Provide the (x, y) coordinate of the cell's center where the given text is located.  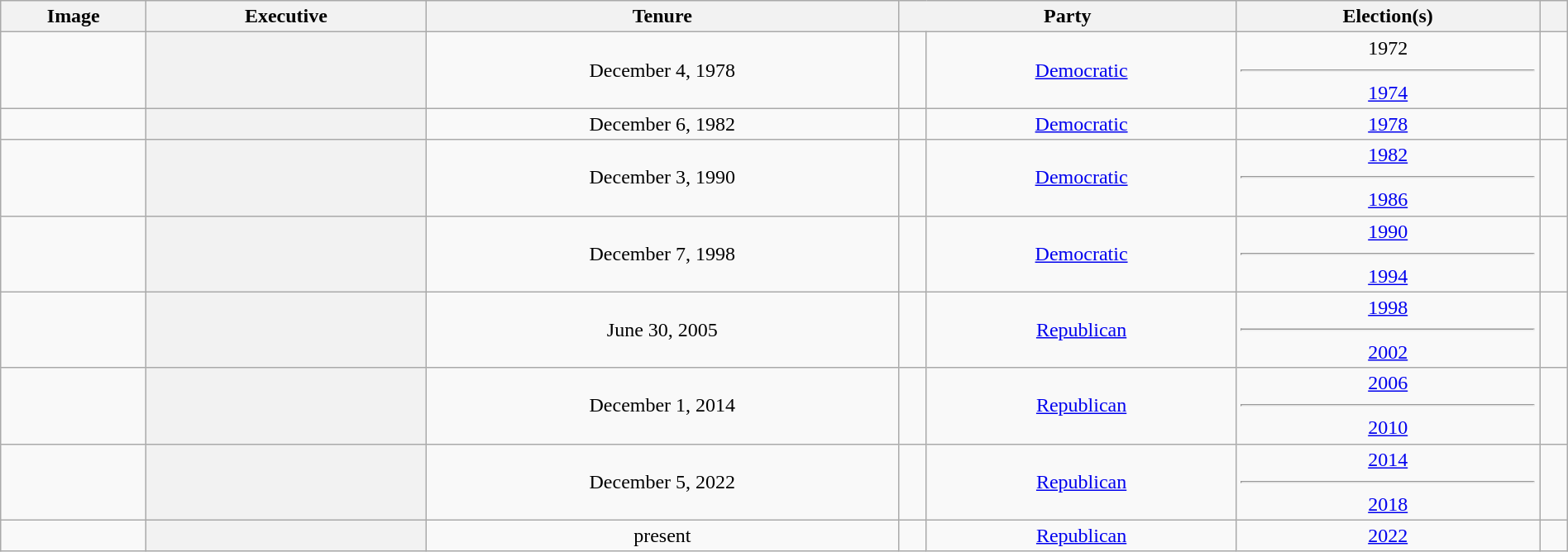
December 7, 1998 (662, 254)
December 4, 1978 (662, 70)
19821986 (1388, 178)
1978 (1388, 124)
Tenure (662, 17)
Election(s) (1388, 17)
June 30, 2005 (662, 330)
December 5, 2022 (662, 482)
19721974 (1388, 70)
19901994 (1388, 254)
19982002 (1388, 330)
December 3, 1990 (662, 178)
December 6, 1982 (662, 124)
December 1, 2014 (662, 406)
Image (74, 17)
present (662, 535)
20142018 (1388, 482)
Executive (286, 17)
2022 (1388, 535)
Party (1068, 17)
20062010 (1388, 406)
